For the text-containing cell, return its midpoint in [x, y] coordinate format. 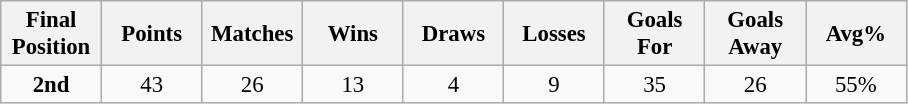
55% [856, 85]
13 [354, 85]
Matches [252, 34]
43 [152, 85]
Avg% [856, 34]
9 [554, 85]
Goals For [654, 34]
Losses [554, 34]
4 [454, 85]
Wins [354, 34]
Final Position [52, 34]
Goals Away [756, 34]
35 [654, 85]
Draws [454, 34]
Points [152, 34]
2nd [52, 85]
